Determine the [x, y] coordinate at the center of the cell enclosing the given text.  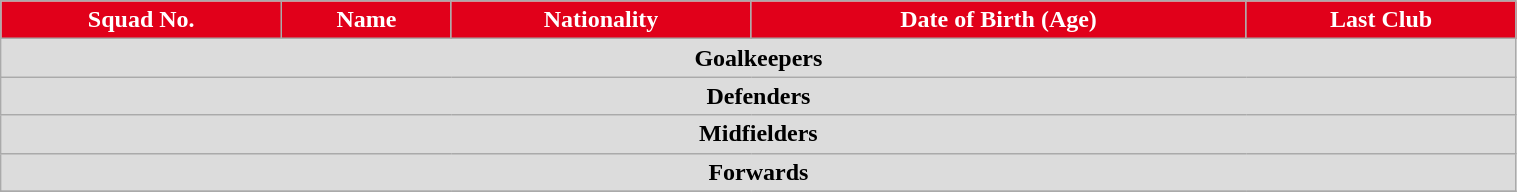
Last Club [1381, 20]
Defenders [758, 96]
Squad No. [142, 20]
Nationality [601, 20]
Name [366, 20]
Date of Birth (Age) [998, 20]
Goalkeepers [758, 58]
Forwards [758, 172]
Midfielders [758, 134]
